Return the (X, Y) coordinate for the center point of the cell that contains the specified text.  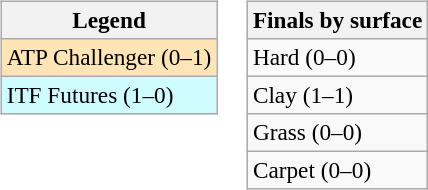
Legend (108, 20)
Grass (0–0) (337, 133)
Hard (0–0) (337, 57)
Carpet (0–0) (337, 171)
Clay (1–1) (337, 95)
Finals by surface (337, 20)
ITF Futures (1–0) (108, 95)
ATP Challenger (0–1) (108, 57)
